Output the [x, y] coordinate of the center of the cell containing the given text.  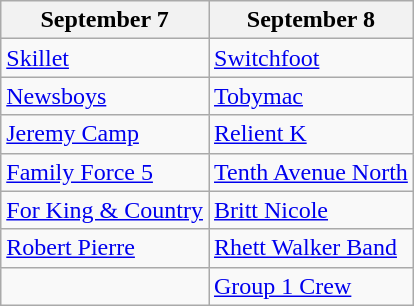
Family Force 5 [105, 172]
For King & Country [105, 210]
Tenth Avenue North [310, 172]
Group 1 Crew [310, 286]
Rhett Walker Band [310, 248]
Switchfoot [310, 58]
Relient K [310, 134]
September 7 [105, 20]
September 8 [310, 20]
Robert Pierre [105, 248]
Tobymac [310, 96]
Skillet [105, 58]
Britt Nicole [310, 210]
Newsboys [105, 96]
Jeremy Camp [105, 134]
